Locate the cell with the specified text and output its (x, y) center coordinate. 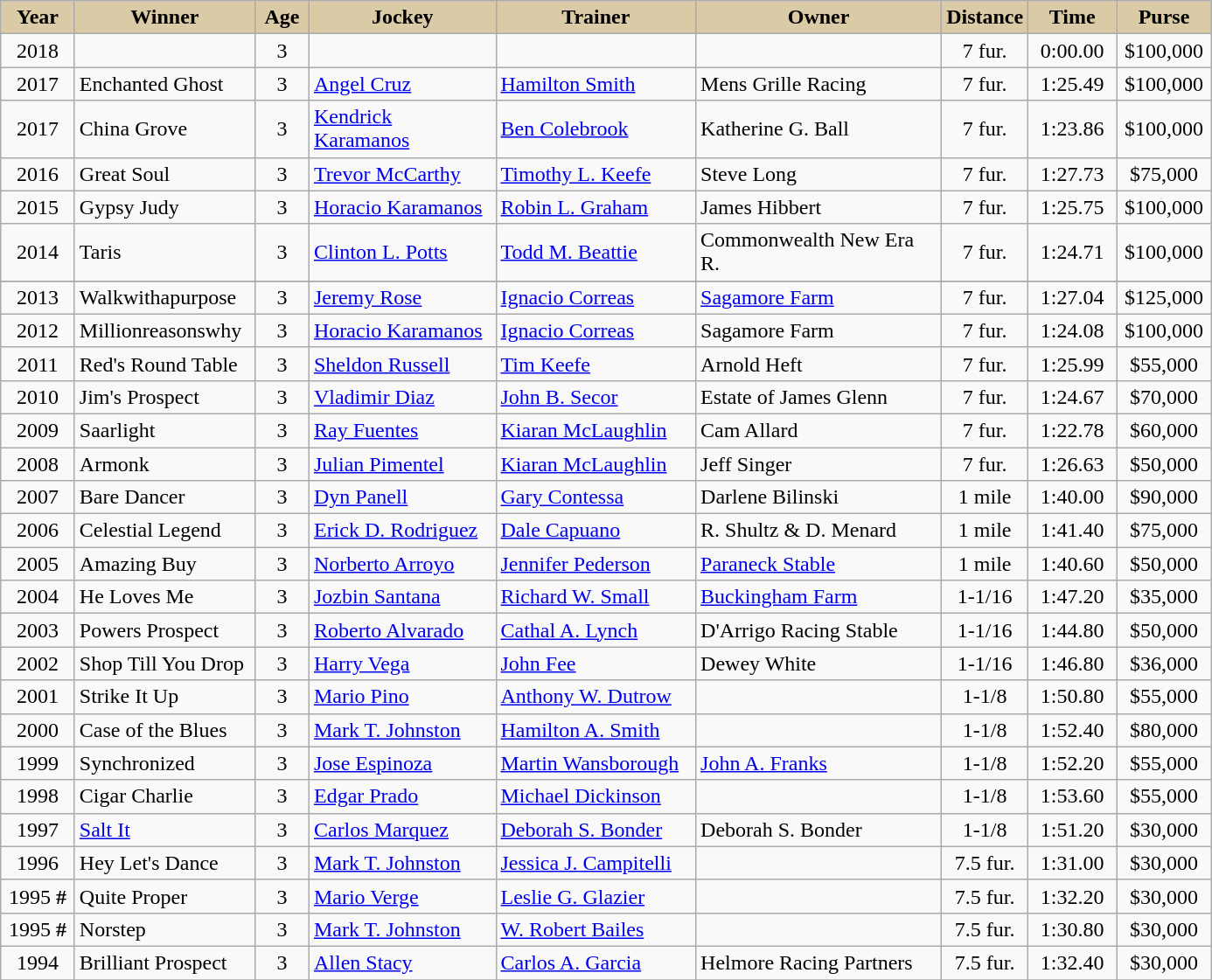
1:52.20 (1072, 763)
1:41.40 (1072, 531)
W. Robert Bailes (596, 929)
2008 (38, 464)
Jeremy Rose (402, 297)
Bare Dancer (164, 497)
$90,000 (1165, 497)
Enchanted Ghost (164, 84)
Winner (164, 17)
1:51.20 (1072, 830)
1996 (38, 863)
$70,000 (1165, 397)
1:46.80 (1072, 664)
Salt It (164, 830)
Steve Long (818, 174)
$35,000 (1165, 597)
Tim Keefe (596, 364)
2001 (38, 697)
Cathal A. Lynch (596, 630)
Helmore Racing Partners (818, 963)
Mens Grille Racing (818, 84)
Jennifer Pederson (596, 564)
Jose Espinoza (402, 763)
$60,000 (1165, 430)
1998 (38, 796)
Commonwealth New Era R. (818, 252)
1:24.67 (1072, 397)
Hey Let's Dance (164, 863)
0:00.00 (1072, 51)
Jim's Prospect (164, 397)
Hamilton A. Smith (596, 730)
Owner (818, 17)
Time (1072, 17)
Kendrick Karamanos (402, 129)
Armonk (164, 464)
2015 (38, 207)
Roberto Alvarado (402, 630)
Carlos A. Garcia (596, 963)
Brilliant Prospect (164, 963)
Vladimir Diaz (402, 397)
$36,000 (1165, 664)
Shop Till You Drop (164, 664)
$80,000 (1165, 730)
Buckingham Farm (818, 597)
1:30.80 (1072, 929)
Norstep (164, 929)
He Loves Me (164, 597)
1:50.80 (1072, 697)
2013 (38, 297)
Synchronized (164, 763)
Case of the Blues (164, 730)
Carlos Marquez (402, 830)
Dewey White (818, 664)
1:24.71 (1072, 252)
1:25.49 (1072, 84)
1997 (38, 830)
Harry Vega (402, 664)
Estate of James Glenn (818, 397)
1:25.99 (1072, 364)
Ray Fuentes (402, 430)
1:52.40 (1072, 730)
2018 (38, 51)
Ben Colebrook (596, 129)
1:25.75 (1072, 207)
Millionreasonswhy (164, 330)
1:47.20 (1072, 597)
2012 (38, 330)
1999 (38, 763)
Year (38, 17)
Red's Round Table (164, 364)
Todd M. Beattie (596, 252)
R. Shultz & D. Menard (818, 531)
Distance (985, 17)
Leslie G. Glazier (596, 896)
1:31.00 (1072, 863)
2010 (38, 397)
Quite Proper (164, 896)
Strike It Up (164, 697)
Jessica J. Campitelli (596, 863)
2016 (38, 174)
John B. Secor (596, 397)
2009 (38, 430)
Celestial Legend (164, 531)
1:27.04 (1072, 297)
Norberto Arroyo (402, 564)
1:22.78 (1072, 430)
Gypsy Judy (164, 207)
Amazing Buy (164, 564)
Clinton L. Potts (402, 252)
Paraneck Stable (818, 564)
Great Soul (164, 174)
Allen Stacy (402, 963)
Edgar Prado (402, 796)
$125,000 (1165, 297)
Age (282, 17)
2007 (38, 497)
Trainer (596, 17)
John A. Franks (818, 763)
2002 (38, 664)
1:32.40 (1072, 963)
Dale Capuano (596, 531)
Gary Contessa (596, 497)
1:24.08 (1072, 330)
Julian Pimentel (402, 464)
2011 (38, 364)
2003 (38, 630)
2006 (38, 531)
1:27.73 (1072, 174)
1:40.00 (1072, 497)
Sheldon Russell (402, 364)
Erick D. Rodriguez (402, 531)
Mario Verge (402, 896)
Cigar Charlie (164, 796)
Darlene Bilinski (818, 497)
Jozbin Santana (402, 597)
James Hibbert (818, 207)
2004 (38, 597)
1994 (38, 963)
1:23.86 (1072, 129)
Timothy L. Keefe (596, 174)
Dyn Panell (402, 497)
Katherine G. Ball (818, 129)
Walkwithapurpose (164, 297)
Richard W. Small (596, 597)
1:26.63 (1072, 464)
Hamilton Smith (596, 84)
Angel Cruz (402, 84)
1:53.60 (1072, 796)
Robin L. Graham (596, 207)
Jockey (402, 17)
Powers Prospect (164, 630)
2000 (38, 730)
2014 (38, 252)
Saarlight (164, 430)
John Fee (596, 664)
Purse (1165, 17)
Taris (164, 252)
Trevor McCarthy (402, 174)
Cam Allard (818, 430)
Anthony W. Dutrow (596, 697)
Michael Dickinson (596, 796)
1:40.60 (1072, 564)
D'Arrigo Racing Stable (818, 630)
China Grove (164, 129)
1:32.20 (1072, 896)
2005 (38, 564)
Mario Pino (402, 697)
Arnold Heft (818, 364)
Martin Wansborough (596, 763)
Jeff Singer (818, 464)
1:44.80 (1072, 630)
